Output the (x, y) coordinate of the center of the cell containing the given text.  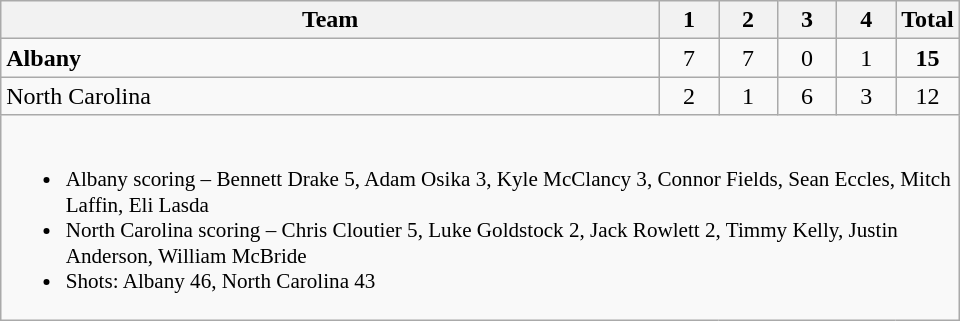
15 (928, 58)
Albany (330, 58)
4 (866, 20)
Team (330, 20)
North Carolina (330, 96)
12 (928, 96)
6 (808, 96)
Total (928, 20)
0 (808, 58)
